Output the [x, y] coordinate of the center of the cell containing the given text.  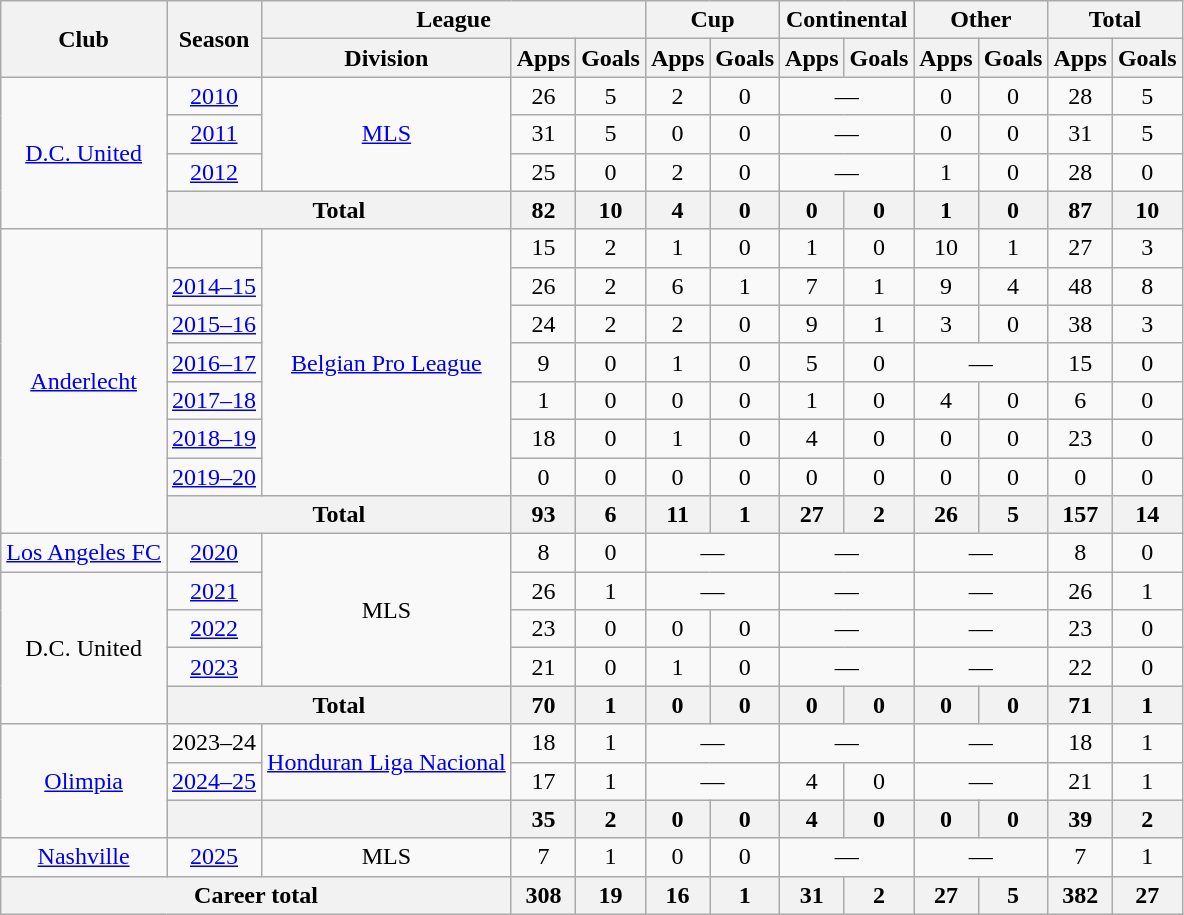
League [454, 20]
70 [543, 705]
2019–20 [214, 477]
Nashville [84, 857]
2010 [214, 96]
382 [1080, 895]
Division [387, 58]
Belgian Pro League [387, 362]
2017–18 [214, 400]
Continental [847, 20]
2018–19 [214, 438]
2021 [214, 591]
2023–24 [214, 743]
14 [1147, 515]
11 [677, 515]
19 [611, 895]
Season [214, 39]
39 [1080, 819]
Honduran Liga Nacional [387, 762]
2022 [214, 629]
22 [1080, 667]
157 [1080, 515]
93 [543, 515]
25 [543, 172]
Club [84, 39]
87 [1080, 210]
Anderlecht [84, 381]
16 [677, 895]
35 [543, 819]
2011 [214, 134]
Olimpia [84, 781]
48 [1080, 286]
2014–15 [214, 286]
Cup [712, 20]
2016–17 [214, 362]
2015–16 [214, 324]
71 [1080, 705]
38 [1080, 324]
Los Angeles FC [84, 553]
2024–25 [214, 781]
308 [543, 895]
2012 [214, 172]
Career total [256, 895]
82 [543, 210]
17 [543, 781]
24 [543, 324]
Other [981, 20]
2025 [214, 857]
2020 [214, 553]
2023 [214, 667]
